For the text-containing cell, return its midpoint in [x, y] coordinate format. 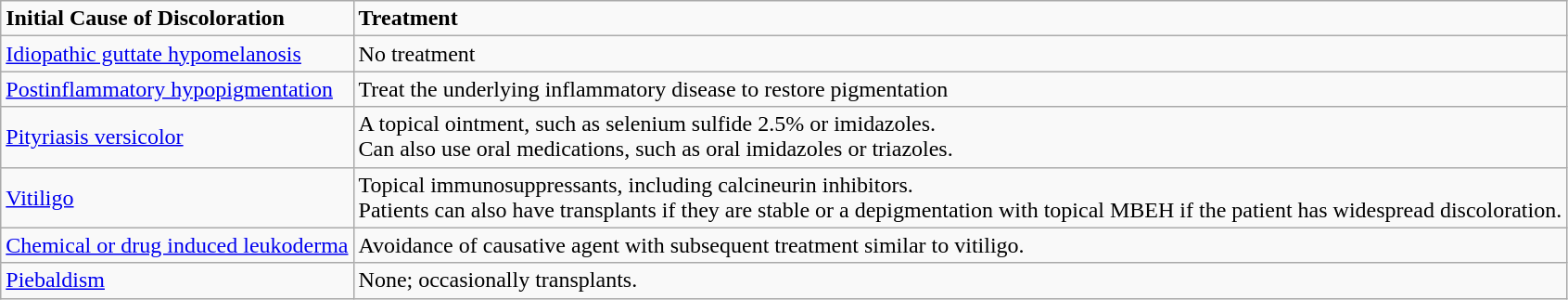
A topical ointment, such as selenium sulfide 2.5% or imidazoles.Can also use oral medications, such as oral imidazoles or triazoles. [961, 137]
Postinflammatory hypopigmentation [177, 89]
No treatment [961, 54]
Chemical or drug induced leukoderma [177, 245]
Treat the underlying inflammatory disease to restore pigmentation [961, 89]
None; occasionally transplants. [961, 280]
Idiopathic guttate hypomelanosis [177, 54]
Piebaldism [177, 280]
Avoidance of causative agent with subsequent treatment similar to vitiligo. [961, 245]
Pityriasis versicolor [177, 137]
Treatment [961, 19]
Vitiligo [177, 197]
Initial Cause of Discoloration [177, 19]
